Determine the (X, Y) coordinate at the center of the cell enclosing the given text.  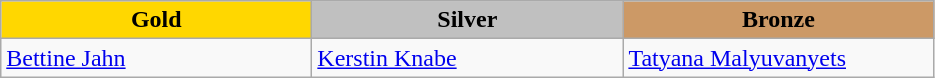
Gold (156, 20)
Silver (468, 20)
Kerstin Knabe (468, 58)
Tatyana Malyuvanyets (778, 58)
Bronze (778, 20)
Bettine Jahn (156, 58)
